Provide the (X, Y) coordinate of the cell's center where the given text is located.  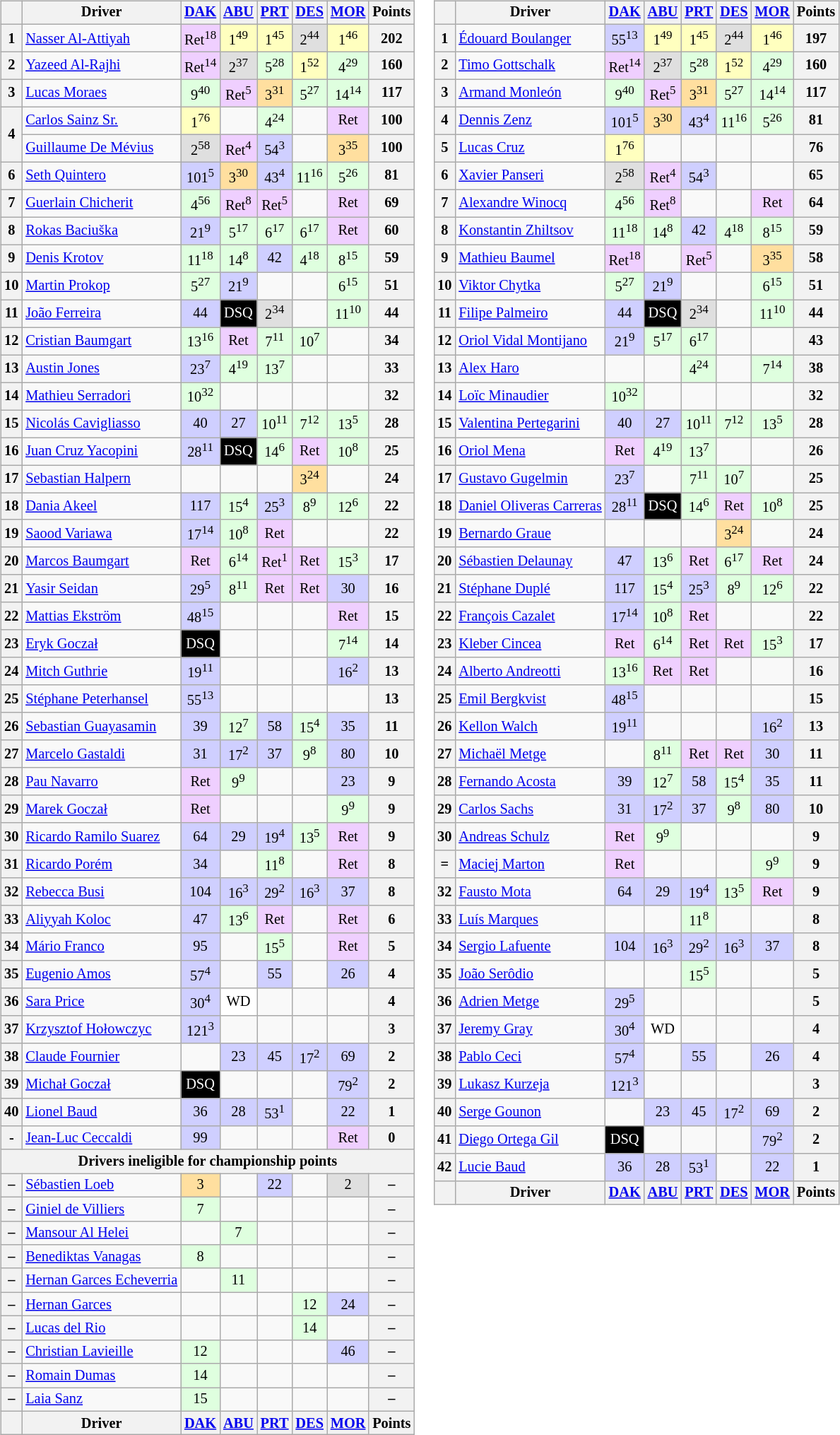
65 (816, 175)
Fernando Acosta (530, 782)
François Cazalet (530, 616)
Juan Cruz Yacopini (102, 451)
Guerlain Chicherit (102, 204)
Denis Krotov (102, 259)
Armand Monleón (530, 93)
Bernardo Graue (530, 533)
202 (391, 38)
Xavier Panseri (530, 175)
João Ferreira (102, 314)
Ret1 (275, 561)
Adrien Metge (530, 1002)
197 (816, 38)
Marcos Baumgart (102, 561)
Filipe Palmeiro (530, 314)
Benediktas Vanagas (102, 1257)
Valentina Pertegarini (530, 424)
Timo Gottschalk (530, 65)
Édouard Boulanger (530, 38)
Maciej Marton (530, 864)
Gustavo Gugelmin (530, 479)
Luís Marques (530, 919)
Diego Ortega Gil (530, 1140)
Romain Dumas (102, 1376)
Daniel Oliveras Carreras (530, 506)
Stéphane Duplé (530, 588)
Carlos Sainz Sr. (102, 120)
Sebastian Halpern (102, 479)
Sara Price (102, 1002)
Aliyyah Koloc (102, 919)
Mário Franco (102, 947)
Marek Goczał (102, 809)
Rebecca Busi (102, 892)
Dennis Zenz (530, 120)
Yazeed Al-Rajhi (102, 65)
Alexandre Winocq (530, 204)
46 (348, 1352)
Sergio Lafuente (530, 947)
Eryk Goczał (102, 643)
Dania Akeel (102, 506)
Fausto Mota (530, 892)
Rokas Baciuška (102, 230)
Kellon Walch (530, 727)
Christian Lavieille (102, 1352)
Lionel Baud (102, 1111)
Lucas del Rio (102, 1328)
Eugenio Amos (102, 974)
Jeremy Gray (530, 1029)
Serge Gounon (530, 1111)
Cristian Baumgart (102, 341)
Marcelo Gastaldi (102, 754)
Jean-Luc Ceccaldi (102, 1137)
Sébastien Loeb (102, 1185)
Loïc Minaudier (530, 396)
Sebastian Guayasamin (102, 727)
Lucas Moraes (102, 93)
Ricardo Porém (102, 864)
Yasir Seidan (102, 588)
Emil Bergkvist (530, 698)
Nasser Al-Attiyah (102, 38)
Lukasz Kurzeja (530, 1084)
Pau Navarro (102, 782)
Mathieu Serradori (102, 396)
Kleber Cincea (530, 643)
- (11, 1137)
Mattias Ekström (102, 616)
43 (816, 341)
Martin Prokop (102, 286)
Stéphane Peterhansel (102, 698)
Lucie Baud (530, 1166)
Giniel de Villiers (102, 1209)
Alberto Andreotti (530, 672)
95 (201, 947)
60 (391, 230)
Andreas Schulz (530, 837)
Mathieu Baumel (530, 259)
Michaël Metge (530, 754)
Lucas Cruz (530, 148)
= (444, 864)
41 (444, 1140)
Claude Fournier (102, 1058)
0 (391, 1137)
Viktor Chytka (530, 286)
Oriol Mena (530, 451)
Mitch Guthrie (102, 672)
Oriol Vidal Montijano (530, 341)
Carlos Sachs (530, 809)
Michał Goczał (102, 1084)
Austin Jones (102, 369)
Drivers ineligible for championship points (208, 1161)
Konstantin Zhiltsov (530, 230)
Alex Haro (530, 369)
Mansour Al Helei (102, 1233)
Pablo Ceci (530, 1058)
Seth Quintero (102, 175)
João Serôdio (530, 974)
Ricardo Ramilo Suarez (102, 837)
Laia Sanz (102, 1400)
Saood Variawa (102, 533)
Sébastien Delaunay (530, 561)
76 (816, 148)
Hernan Garces (102, 1304)
Krzysztof Hołowczyc (102, 1029)
Guillaume De Mévius (102, 148)
Nicolás Cavigliasso (102, 424)
Hernan Garces Echeverria (102, 1280)
